Determine the [x, y] coordinate at the center of the cell enclosing the given text.  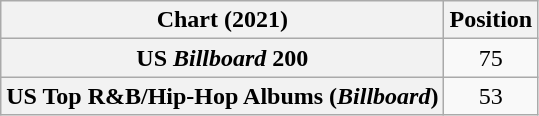
US Top R&B/Hip-Hop Albums (Billboard) [222, 96]
75 [491, 58]
Chart (2021) [222, 20]
53 [491, 96]
US Billboard 200 [222, 58]
Position [491, 20]
